Return the [x, y] coordinate for the center point of the cell that contains the specified text.  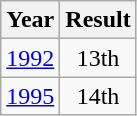
13th [98, 58]
1995 [30, 96]
Result [98, 20]
Year [30, 20]
1992 [30, 58]
14th [98, 96]
